Identify which cell holds the provided text, then report its (x, y) central coordinate. 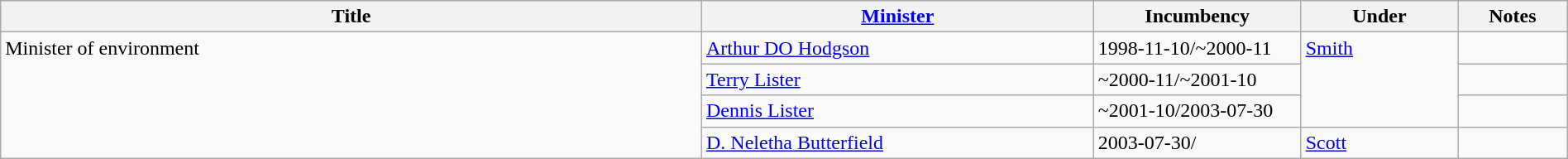
D. Neletha Butterfield (898, 142)
Incumbency (1198, 17)
~2000-11/~2001-10 (1198, 79)
2003-07-30/ (1198, 142)
Dennis Lister (898, 111)
Scott (1379, 142)
1998-11-10/~2000-11 (1198, 48)
Title (351, 17)
~2001-10/2003-07-30 (1198, 111)
Minister of environment (351, 95)
Arthur DO Hodgson (898, 48)
Notes (1513, 17)
Minister (898, 17)
Under (1379, 17)
Smith (1379, 79)
Terry Lister (898, 79)
